Capture the cell that displays the provided text and extract its [X, Y] central coordinate. 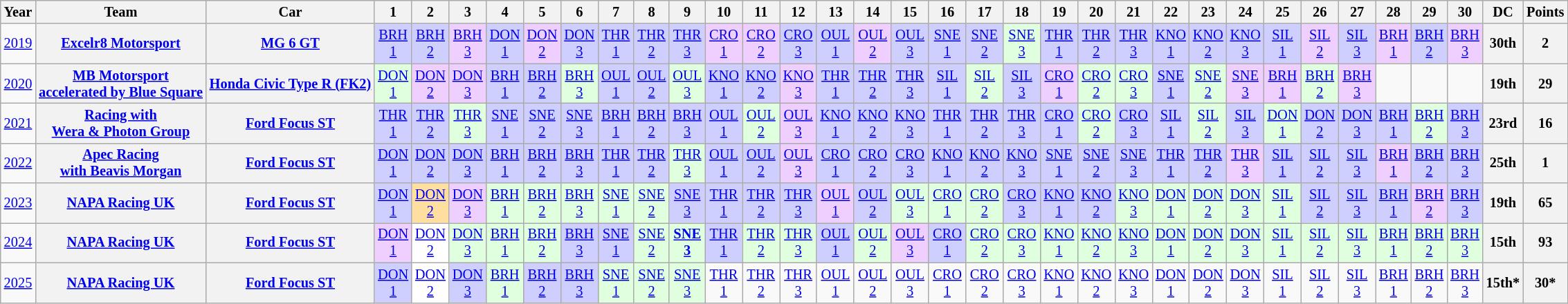
Racing withWera & Photon Group [120, 123]
2024 [18, 243]
17 [985, 12]
30 [1465, 12]
MB Motorsportaccelerated by Blue Square [120, 84]
2025 [18, 283]
Team [120, 12]
15 [910, 12]
9 [687, 12]
24 [1246, 12]
20 [1096, 12]
2021 [18, 123]
30th [1503, 44]
6 [579, 12]
25th [1503, 163]
93 [1545, 243]
DC [1503, 12]
23 [1208, 12]
7 [616, 12]
22 [1171, 12]
13 [835, 12]
11 [761, 12]
25 [1283, 12]
2023 [18, 203]
2019 [18, 44]
Apec Racingwith Beavis Morgan [120, 163]
23rd [1503, 123]
MG 6 GT [291, 44]
4 [505, 12]
30* [1545, 283]
19 [1059, 12]
Year [18, 12]
2020 [18, 84]
12 [799, 12]
21 [1133, 12]
10 [724, 12]
26 [1320, 12]
Car [291, 12]
18 [1022, 12]
8 [652, 12]
Honda Civic Type R (FK2) [291, 84]
2022 [18, 163]
15th [1503, 243]
Excelr8 Motorsport [120, 44]
27 [1357, 12]
5 [543, 12]
3 [468, 12]
15th* [1503, 283]
14 [873, 12]
Points [1545, 12]
65 [1545, 203]
28 [1394, 12]
